Output the [x, y] coordinate of the center of the cell containing the given text.  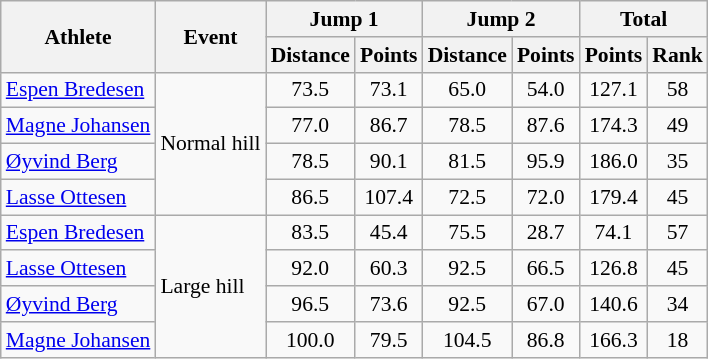
140.6 [614, 304]
96.5 [310, 304]
107.4 [389, 197]
65.0 [468, 90]
58 [678, 90]
73.6 [389, 304]
57 [678, 233]
54.0 [546, 90]
28.7 [546, 233]
Event [210, 36]
127.1 [614, 90]
Jump 2 [502, 19]
75.5 [468, 233]
66.5 [546, 269]
45.4 [389, 233]
186.0 [614, 162]
126.8 [614, 269]
49 [678, 126]
86.8 [546, 340]
67.0 [546, 304]
Jump 1 [344, 19]
92.0 [310, 269]
72.5 [468, 197]
77.0 [310, 126]
73.5 [310, 90]
87.6 [546, 126]
100.0 [310, 340]
81.5 [468, 162]
18 [678, 340]
95.9 [546, 162]
Normal hill [210, 143]
86.7 [389, 126]
34 [678, 304]
Total [644, 19]
Athlete [78, 36]
35 [678, 162]
74.1 [614, 233]
174.3 [614, 126]
79.5 [389, 340]
86.5 [310, 197]
166.3 [614, 340]
Large hill [210, 286]
83.5 [310, 233]
Rank [678, 55]
179.4 [614, 197]
104.5 [468, 340]
72.0 [546, 197]
73.1 [389, 90]
60.3 [389, 269]
90.1 [389, 162]
